Return the [X, Y] coordinate for the center point of the cell that contains the specified text.  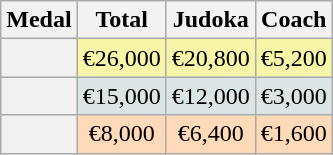
€5,200 [294, 58]
€26,000 [122, 58]
€6,400 [210, 134]
€1,600 [294, 134]
Judoka [210, 20]
€20,800 [210, 58]
€3,000 [294, 96]
€8,000 [122, 134]
Total [122, 20]
€15,000 [122, 96]
€12,000 [210, 96]
Medal [39, 20]
Coach [294, 20]
